Provide the (x, y) coordinate of the cell's center where the given text is located.  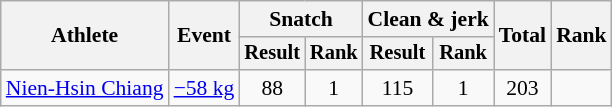
88 (272, 88)
Snatch (300, 19)
Nien-Hsin Chiang (85, 88)
−58 kg (204, 88)
203 (522, 88)
115 (398, 88)
Clean & jerk (428, 19)
Total (522, 36)
Athlete (85, 36)
Event (204, 36)
